Identify which cell holds the provided text, then report its [X, Y] central coordinate. 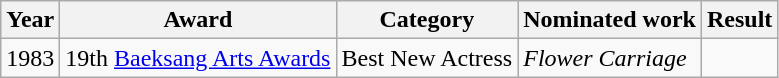
Best New Actress [427, 58]
Award [198, 20]
Result [739, 20]
Category [427, 20]
19th Baeksang Arts Awards [198, 58]
1983 [30, 58]
Nominated work [610, 20]
Year [30, 20]
Flower Carriage [610, 58]
